Scan for the cell matching the given text and deliver its [x, y] coordinate at center. 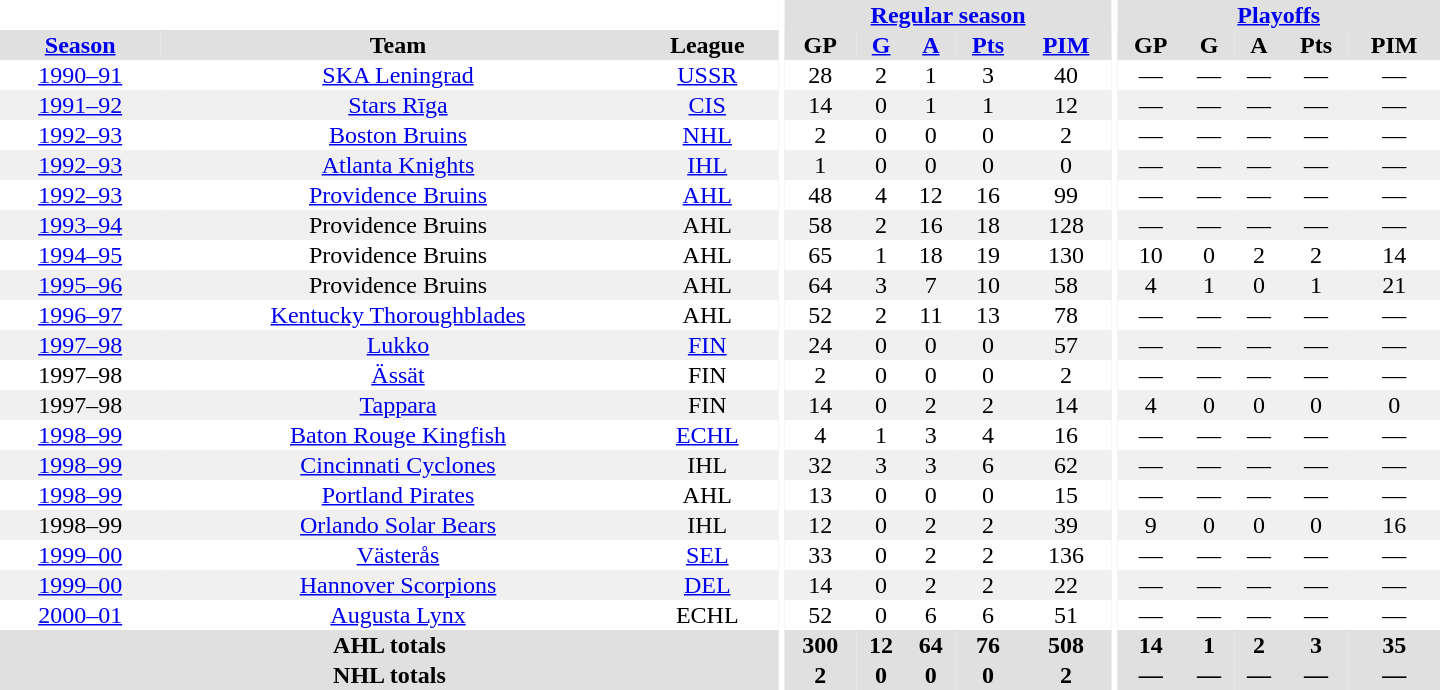
NHL [708, 135]
USSR [708, 75]
Orlando Solar Bears [398, 525]
Augusta Lynx [398, 615]
62 [1066, 465]
15 [1066, 495]
130 [1066, 255]
SKA Leningrad [398, 75]
51 [1066, 615]
9 [1150, 525]
AHL totals [390, 645]
1996–97 [80, 315]
39 [1066, 525]
65 [820, 255]
28 [820, 75]
Västerås [398, 555]
300 [820, 645]
99 [1066, 195]
CIS [708, 105]
Cincinnati Cyclones [398, 465]
48 [820, 195]
2000–01 [80, 615]
78 [1066, 315]
1991–92 [80, 105]
Regular season [948, 15]
136 [1066, 555]
24 [820, 345]
Atlanta Knights [398, 165]
Hannover Scorpions [398, 585]
32 [820, 465]
57 [1066, 345]
22 [1066, 585]
1994–95 [80, 255]
Portland Pirates [398, 495]
76 [988, 645]
DEL [708, 585]
33 [820, 555]
Season [80, 45]
Boston Bruins [398, 135]
Ässät [398, 375]
19 [988, 255]
Tappara [398, 405]
21 [1394, 285]
508 [1066, 645]
Baton Rouge Kingfish [398, 435]
Team [398, 45]
40 [1066, 75]
1995–96 [80, 285]
128 [1066, 225]
11 [931, 315]
Playoffs [1278, 15]
Lukko [398, 345]
35 [1394, 645]
League [708, 45]
SEL [708, 555]
Stars Rīga [398, 105]
1990–91 [80, 75]
Kentucky Thoroughblades [398, 315]
NHL totals [390, 675]
1993–94 [80, 225]
7 [931, 285]
